Pinpoint the cell where the given text exists, returning its [x, y] midpoint coordinate. 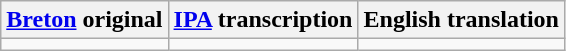
IPA transcription [263, 20]
English translation [461, 20]
Breton original [84, 20]
